Find where the given text appears and provide that cell's center as [x, y] coordinate. 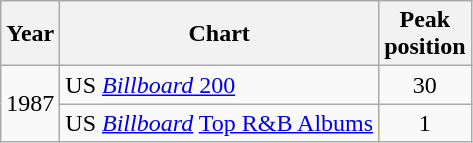
Peakposition [425, 34]
US Billboard Top R&B Albums [220, 123]
US Billboard 200 [220, 85]
1987 [30, 104]
30 [425, 85]
Year [30, 34]
1 [425, 123]
Chart [220, 34]
